Return (X, Y) of the center of cell containing provided text 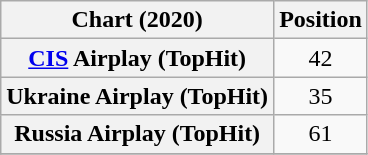
Ukraine Airplay (TopHit) (138, 96)
Russia Airplay (TopHit) (138, 134)
42 (321, 58)
Position (321, 20)
35 (321, 96)
CIS Airplay (TopHit) (138, 58)
61 (321, 134)
Chart (2020) (138, 20)
